For the text-containing cell, return its midpoint in [X, Y] coordinate format. 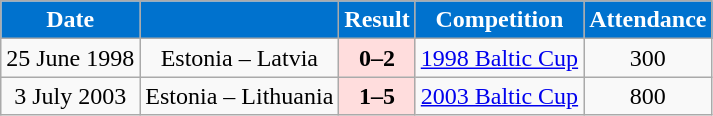
1–5 [377, 96]
Result [377, 20]
0–2 [377, 58]
Competition [499, 20]
Attendance [648, 20]
Date [70, 20]
Estonia – Latvia [240, 58]
300 [648, 58]
2003 Baltic Cup [499, 96]
3 July 2003 [70, 96]
800 [648, 96]
Estonia – Lithuania [240, 96]
25 June 1998 [70, 58]
1998 Baltic Cup [499, 58]
